Scan for the cell matching the given text and deliver its [X, Y] coordinate at center. 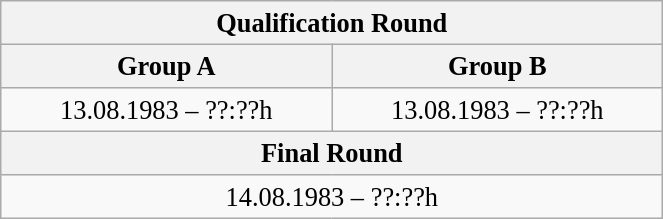
Group B [498, 66]
14.08.1983 – ??:??h [332, 197]
Group A [166, 66]
Final Round [332, 153]
Qualification Round [332, 22]
